Find where the given text appears and provide that cell's center as [x, y] coordinate. 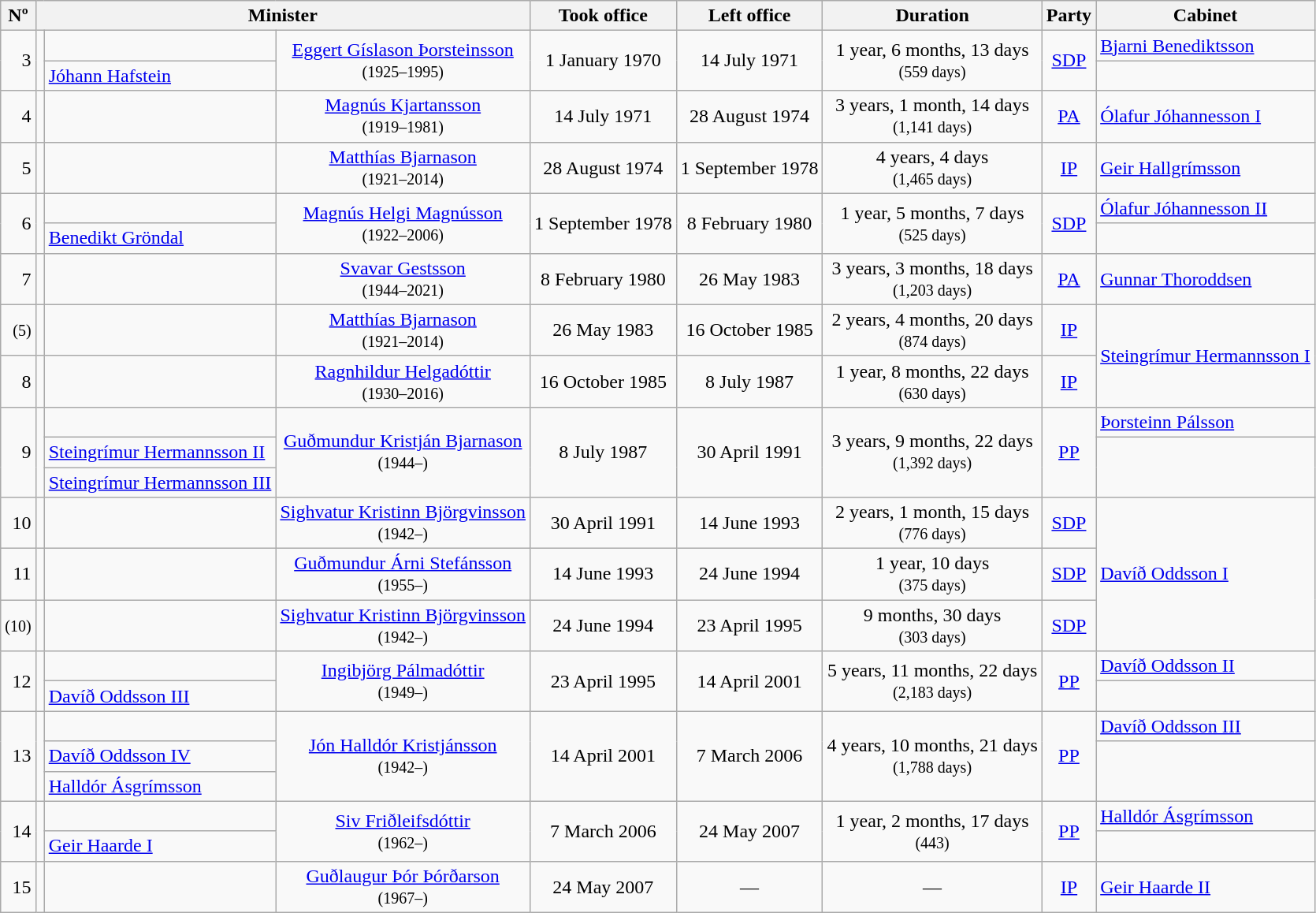
1 year, 5 months, 7 days(525 days) [932, 223]
1 year, 8 months, 22 days(630 days) [932, 382]
Minister [282, 16]
5 [18, 167]
Geir Hallgrímsson [1206, 167]
Davíð Oddsson I [1206, 574]
Geir Haarde II [1206, 886]
Siv Friðleifsdóttir(1962–) [403, 831]
1 January 1970 [604, 61]
Left office [749, 16]
4 years, 10 months, 21 days(1,788 days) [932, 756]
Took office [604, 16]
Ólafur Jóhannesson I [1206, 117]
Guðlaugur Þór Þórðarson(1967–) [403, 886]
Guðmundur Árni Stefánsson(1955–) [403, 574]
1 year, 10 days(375 days) [932, 574]
Magnús Helgi Magnússon(1922–2006) [403, 223]
3 years, 9 months, 22 days(1,392 days) [932, 452]
Nº [18, 16]
Steingrímur Hermannsson I [1206, 356]
Steingrímur Hermannsson III [160, 482]
Cabinet [1206, 16]
9 [18, 452]
(5) [18, 330]
7 [18, 279]
Party [1069, 16]
Jón Halldór Kristjánsson(1942–) [403, 756]
Ingibjörg Pálmadóttir(1949–) [403, 681]
4 years, 4 days(1,465 days) [932, 167]
Benedikt Gröndal [160, 238]
14 [18, 831]
Guðmundur Kristján Bjarnason(1944–) [403, 452]
13 [18, 756]
Ragnhildur Helgadóttir(1930–2016) [403, 382]
Ólafur Jóhannesson II [1206, 208]
Geir Haarde I [160, 846]
Gunnar Thoroddsen [1206, 279]
1 year, 2 months, 17 days(443) [932, 831]
11 [18, 574]
3 years, 1 month, 14 days(1,141 days) [932, 117]
4 [18, 117]
Davíð Oddsson IV [160, 756]
1 year, 6 months, 13 days(559 days) [932, 61]
Eggert Gíslason Þorsteinsson(1925–1995) [403, 61]
Bjarni Benediktsson [1206, 46]
Duration [932, 16]
(10) [18, 626]
12 [18, 681]
3 years, 3 months, 18 days(1,203 days) [932, 279]
10 [18, 524]
Svavar Gestsson(1944–2021) [403, 279]
8 [18, 382]
Steingrímur Hermannsson II [160, 452]
Þorsteinn Pálsson [1206, 422]
Magnús Kjartansson(1919–1981) [403, 117]
3 [18, 61]
15 [18, 886]
9 months, 30 days(303 days) [932, 626]
6 [18, 223]
Jóhann Hafstein [160, 76]
Davíð Oddsson II [1206, 666]
2 years, 1 month, 15 days(776 days) [932, 524]
5 years, 11 months, 22 days(2,183 days) [932, 681]
2 years, 4 months, 20 days(874 days) [932, 330]
